Scan for the cell matching the given text and deliver its (x, y) coordinate at center. 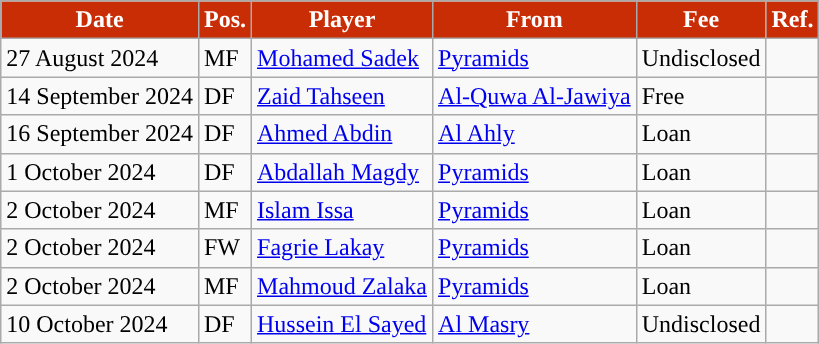
14 September 2024 (100, 96)
Islam Issa (342, 210)
Zaid Tahseen (342, 96)
Free (701, 96)
Al Masry (535, 324)
Fee (701, 20)
1 October 2024 (100, 172)
Player (342, 20)
Mohamed Sadek (342, 58)
Al-Quwa Al-Jawiya (535, 96)
Ahmed Abdin (342, 134)
Fagrie Lakay (342, 248)
From (535, 20)
Abdallah Magdy (342, 172)
FW (224, 248)
Mahmoud Zalaka (342, 286)
Hussein El Sayed (342, 324)
27 August 2024 (100, 58)
10 October 2024 (100, 324)
Date (100, 20)
16 September 2024 (100, 134)
Ref. (792, 20)
Pos. (224, 20)
Al Ahly (535, 134)
